From the cell containing the given text, extract its center point as [X, Y] coordinate. 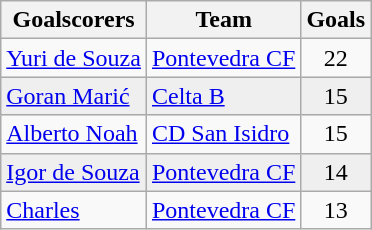
Yuri de Souza [74, 58]
Goran Marić [74, 96]
Celta B [223, 96]
13 [336, 210]
Goalscorers [74, 20]
CD San Isidro [223, 134]
Charles [74, 210]
Igor de Souza [74, 172]
Alberto Noah [74, 134]
Team [223, 20]
Goals [336, 20]
22 [336, 58]
14 [336, 172]
